Return (X, Y) of the center of cell containing provided text 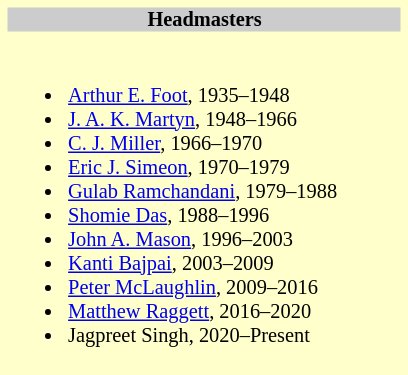
Headmasters (204, 20)
